Determine the (X, Y) coordinate at the center of the cell enclosing the given text.  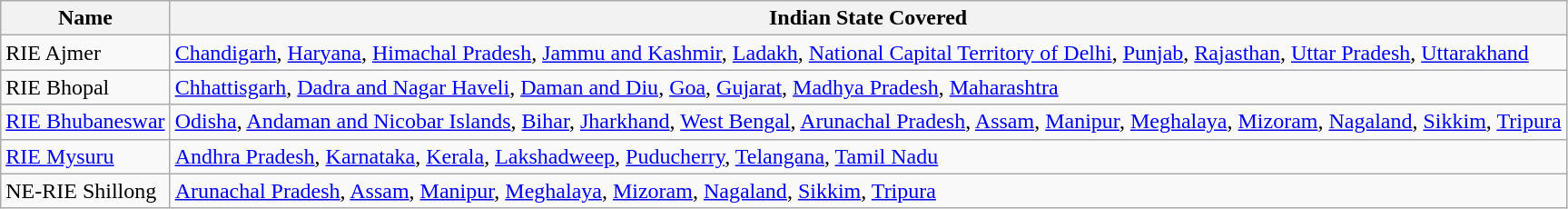
RIE Ajmer (85, 53)
Indian State Covered (868, 18)
Name (85, 18)
RIE Bhubaneswar (85, 122)
Arunachal Pradesh, Assam, Manipur, Meghalaya, Mizoram, Nagaland, Sikkim, Tripura (868, 191)
Chhattisgarh, Dadra and Nagar Haveli, Daman and Diu, Goa, Gujarat, Madhya Pradesh, Maharashtra (868, 87)
RIE Mysuru (85, 156)
RIE Bhopal (85, 87)
NE-RIE Shillong (85, 191)
Odisha, Andaman and Nicobar Islands, Bihar, Jharkhand, West Bengal, Arunachal Pradesh, Assam, Manipur, Meghalaya, Mizoram, Nagaland, Sikkim, Tripura (868, 122)
Chandigarh, Haryana, Himachal Pradesh, Jammu and Kashmir, Ladakh, National Capital Territory of Delhi, Punjab, Rajasthan, Uttar Pradesh, Uttarakhand (868, 53)
Andhra Pradesh, Karnataka, Kerala, Lakshadweep, Puducherry, Telangana, Tamil Nadu (868, 156)
